Provide the [x, y] coordinate of the cell's center where the given text is located.  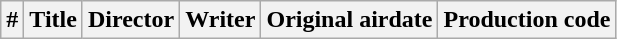
Production code [527, 20]
Director [130, 20]
# [12, 20]
Original airdate [350, 20]
Title [54, 20]
Writer [220, 20]
